For the text-containing cell, return its midpoint in (X, Y) coordinate format. 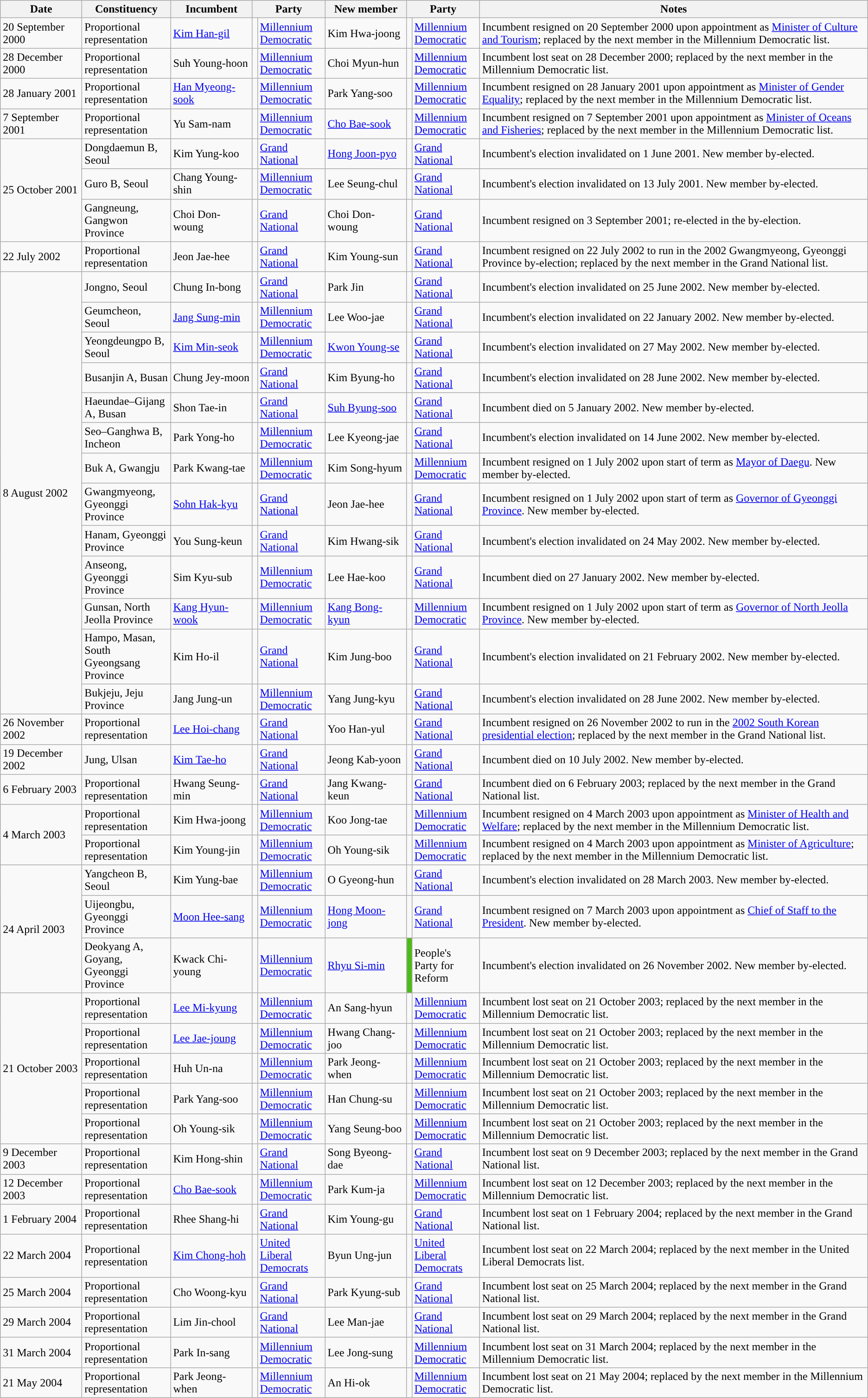
Notes (673, 9)
Hwang Seung-min (211, 789)
Incumbent resigned on 1 July 2002 upon start of term as Governor of North Jeolla Province. New member by-elected. (673, 614)
Hong Joon-pyo (366, 154)
Kim Jung-boo (366, 657)
Anseong, Gyeonggi Province (126, 577)
Incumbent's election invalidated on 27 May 2002. New member by-elected. (673, 347)
Haeundae–Gijang A, Busan (126, 408)
Cho Woong-kyu (211, 1292)
Kim Chong-hoh (211, 1256)
Kim Ho-il (211, 657)
O Gyeong-hun (366, 880)
Park Kum-ja (366, 1189)
Incumbent lost seat on 21 May 2004; replaced by the next member in the Millennium Democratic list. (673, 1383)
28 January 2001 (41, 94)
12 December 2003 (41, 1189)
Kim Young-gu (366, 1219)
Lee Seung-chul (366, 184)
Rhee Shang-hi (211, 1219)
Lee Hae-koo (366, 577)
Yu Sam-nam (211, 123)
Incumbent resigned on 1 July 2002 upon start of term as Governor of Gyeonggi Province. New member by-elected. (673, 504)
Kim Tae-ho (211, 760)
Yeongdeungpo B, Seoul (126, 347)
Park Yong-ho (211, 438)
Han Chung-su (366, 1099)
Incumbent resigned on 4 March 2003 upon appointment as Minister of Agriculture; replaced by the next member in the Millennium Democratic list. (673, 849)
Yang Jung-kyu (366, 699)
Incumbent's election invalidated on 21 February 2002. New member by-elected. (673, 657)
Incumbent lost seat on 1 February 2004; replaced by the next member in the Grand National list. (673, 1219)
4 March 2003 (41, 835)
Lee Jae-joung (211, 1039)
Incumbent's election invalidated on 1 June 2001. New member by-elected. (673, 154)
Lim Jin-chool (211, 1322)
Incumbent lost seat on 29 March 2004; replaced by the next member in the Grand National list. (673, 1322)
Guro B, Seoul (126, 184)
People's Party for Reform (446, 965)
You Sung-keun (211, 541)
Kim Yung-koo (211, 154)
Incumbent lost seat on 9 December 2003; replaced by the next member in the Grand National list. (673, 1159)
Yangcheon B, Seoul (126, 880)
Moon Hee-sang (211, 916)
Park In-sang (211, 1352)
Huh Un-na (211, 1068)
24 April 2003 (41, 929)
Incumbent died on 27 January 2002. New member by-elected. (673, 577)
Seo–Ganghwa B, Incheon (126, 438)
An Hi-ok (366, 1383)
Incumbent lost seat on 25 March 2004; replaced by the next member in the Grand National list. (673, 1292)
Chung In-bong (211, 287)
25 March 2004 (41, 1292)
9 December 2003 (41, 1159)
Hampo, Masan, South Gyeongsang Province (126, 657)
7 September 2001 (41, 123)
6 February 2003 (41, 789)
Sim Kyu-sub (211, 577)
Kang Hyun-wook (211, 614)
Uijeongbu, Gyeonggi Province (126, 916)
Lee Jong-sung (366, 1352)
Song Byeong-dae (366, 1159)
New member (366, 9)
Lee Mi-kyung (211, 1008)
Incumbent resigned on 1 July 2002 upon start of term as Mayor of Daegu. New member by-elected. (673, 468)
Park Kwang-tae (211, 468)
Suh Young-hoon (211, 63)
Kang Bong-kyun (366, 614)
Kim Hwang-sik (366, 541)
Kim Min-seok (211, 347)
Choi Myun-hun (366, 63)
Kim Byung-ho (366, 377)
Dongdaemun B, Seoul (126, 154)
An Sang-hyun (366, 1008)
Hanam, Gyeonggi Province (126, 541)
Lee Man-jae (366, 1322)
Date (41, 9)
22 March 2004 (41, 1256)
Incumbent resigned on 4 March 2003 upon appointment as Minister of Health and Welfare; replaced by the next member in the Millennium Democratic list. (673, 820)
Incumbent died on 5 January 2002. New member by-elected. (673, 408)
Incumbent lost seat on 28 December 2000; replaced by the next member in the Millennium Democratic list. (673, 63)
22 July 2002 (41, 257)
1 February 2004 (41, 1219)
Shon Tae-in (211, 408)
Gangneung, Gangwon Province (126, 220)
28 December 2000 (41, 63)
Incumbent lost seat on 31 March 2004; replaced by the next member in the Millennium Democratic list. (673, 1352)
Jang Sung-min (211, 317)
19 December 2002 (41, 760)
Incumbent lost seat on 22 March 2004; replaced by the next member in the United Liberal Democrats list. (673, 1256)
Buk A, Gwangju (126, 468)
Deokyang A, Goyang, Gyeonggi Province (126, 965)
Han Myeong-sook (211, 94)
Lee Woo-jae (366, 317)
Incumbent resigned on 3 September 2001; re-elected in the by-election. (673, 220)
Koo Jong-tae (366, 820)
Bukjeju, Jeju Province (126, 699)
21 May 2004 (41, 1383)
Jongno, Seoul (126, 287)
Kim Young-sun (366, 257)
Incumbent's election invalidated on 24 May 2002. New member by-elected. (673, 541)
Hong Moon-jong (366, 916)
Kim Hong-shin (211, 1159)
25 October 2001 (41, 190)
Incumbent resigned on 26 November 2002 to run in the 2002 South Korean presidential election; replaced by the next member in the Grand National list. (673, 729)
Chang Young-shin (211, 184)
Lee Kyeong-jae (366, 438)
Kwack Chi-young (211, 965)
Park Jin (366, 287)
26 November 2002 (41, 729)
Kwon Young-se (366, 347)
Incumbent resigned on 28 January 2001 upon appointment as Minister of Gender Equality; replaced by the next member in the Millennium Democratic list. (673, 94)
29 March 2004 (41, 1322)
Sohn Hak-kyu (211, 504)
Park Kyung-sub (366, 1292)
Jeong Kab-yoon (366, 760)
31 March 2004 (41, 1352)
Incumbent's election invalidated on 28 March 2003. New member by-elected. (673, 880)
Gunsan, North Jeolla Province (126, 614)
Incumbent's election invalidated on 25 June 2002. New member by-elected. (673, 287)
Suh Byung-soo (366, 408)
Incumbent's election invalidated on 14 June 2002. New member by-elected. (673, 438)
Kim Young-jin (211, 849)
Kim Song-hyum (366, 468)
21 October 2003 (41, 1068)
Hwang Chang-joo (366, 1039)
Jung, Ulsan (126, 760)
Chung Jey-moon (211, 377)
Jang Jung-un (211, 699)
Incumbent (211, 9)
Jang Kwang-keun (366, 789)
20 September 2000 (41, 33)
Busanjin A, Busan (126, 377)
Lee Hoi-chang (211, 729)
Incumbent's election invalidated on 22 January 2002. New member by-elected. (673, 317)
Kim Yung-bae (211, 880)
Incumbent died on 10 July 2002. New member by-elected. (673, 760)
Incumbent lost seat on 12 December 2003; replaced by the next member in the Millennium Democratic list. (673, 1189)
Byun Ung-jun (366, 1256)
Yang Seung-boo (366, 1129)
Incumbent resigned on 7 March 2003 upon appointment as Chief of Staff to the President. New member by-elected. (673, 916)
Geumcheon, Seoul (126, 317)
Incumbent's election invalidated on 13 July 2001. New member by-elected. (673, 184)
Kim Han-gil (211, 33)
Gwangmyeong, Gyeonggi Province (126, 504)
8 August 2002 (41, 493)
Constituency (126, 9)
Rhyu Si-min (366, 965)
Incumbent died on 6 February 2003; replaced by the next member in the Grand National list. (673, 789)
Yoo Han-yul (366, 729)
Incumbent's election invalidated on 26 November 2002. New member by-elected. (673, 965)
